Extract the (x, y) coordinate from the center of the cell holding the provided text.  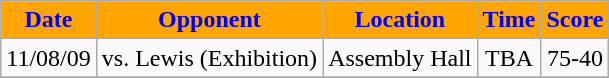
11/08/09 (49, 58)
TBA (509, 58)
vs. Lewis (Exhibition) (209, 58)
Assembly Hall (400, 58)
Location (400, 20)
Score (575, 20)
Opponent (209, 20)
75-40 (575, 58)
Date (49, 20)
Time (509, 20)
